Provide the [X, Y] coordinate of the cell's center where the given text is located.  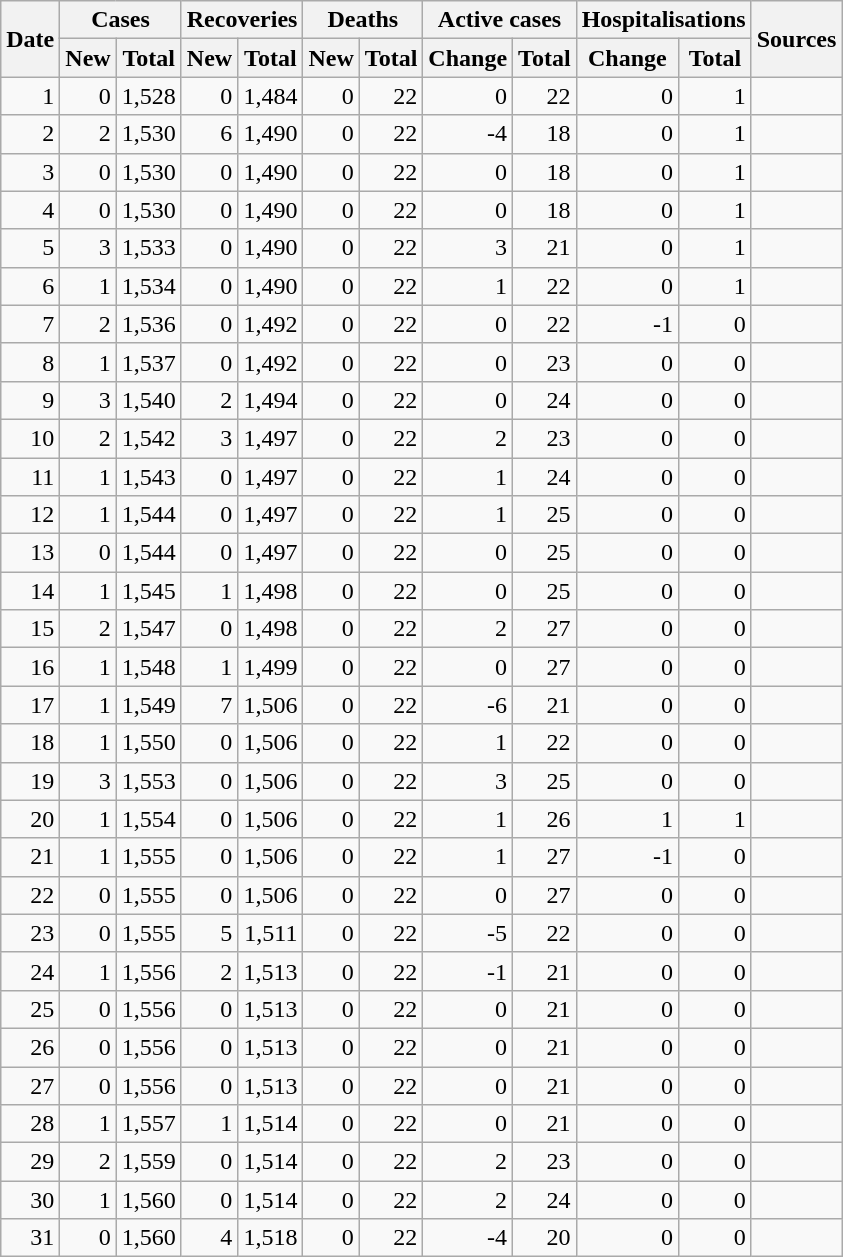
17 [30, 705]
1,550 [148, 743]
1,554 [148, 819]
1,547 [148, 629]
1,499 [270, 667]
11 [30, 477]
1,540 [148, 400]
Sources [796, 39]
16 [30, 667]
1,494 [270, 400]
14 [30, 591]
1,528 [148, 96]
Hospitalisations [664, 20]
1,518 [270, 1238]
1,543 [148, 477]
28 [30, 1124]
29 [30, 1162]
8 [30, 362]
12 [30, 515]
-5 [468, 933]
10 [30, 438]
Active cases [500, 20]
1,553 [148, 781]
1,536 [148, 324]
15 [30, 629]
1,511 [270, 933]
1,545 [148, 591]
-6 [468, 705]
1,548 [148, 667]
30 [30, 1200]
1,557 [148, 1124]
Recoveries [242, 20]
Date [30, 39]
31 [30, 1238]
1,559 [148, 1162]
1,484 [270, 96]
9 [30, 400]
19 [30, 781]
13 [30, 553]
1,534 [148, 286]
Deaths [363, 20]
Cases [120, 20]
1,549 [148, 705]
1,537 [148, 362]
1,533 [148, 248]
1,542 [148, 438]
